Return the [X, Y] coordinate for the center point of the cell that contains the specified text.  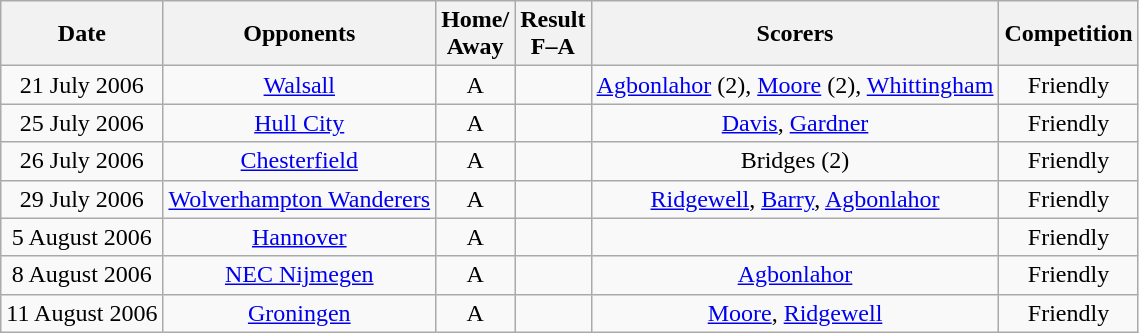
26 July 2006 [82, 161]
Competition [1068, 34]
21 July 2006 [82, 85]
Bridges (2) [795, 161]
Davis, Gardner [795, 123]
Moore, Ridgewell [795, 313]
Hull City [300, 123]
Walsall [300, 85]
Wolverhampton Wanderers [300, 199]
25 July 2006 [82, 123]
Hannover [300, 237]
Groningen [300, 313]
Scorers [795, 34]
Chesterfield [300, 161]
NEC Nijmegen [300, 275]
8 August 2006 [82, 275]
5 August 2006 [82, 237]
Date [82, 34]
11 August 2006 [82, 313]
Ridgewell, Barry, Agbonlahor [795, 199]
Agbonlahor (2), Moore (2), Whittingham [795, 85]
ResultF–A [553, 34]
Agbonlahor [795, 275]
Opponents [300, 34]
Home/Away [476, 34]
29 July 2006 [82, 199]
